Determine the [X, Y] coordinate at the center of the cell enclosing the given text.  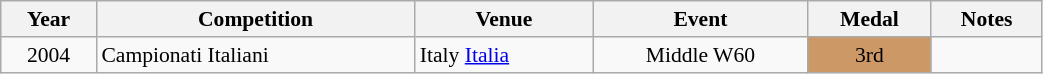
3rd [870, 55]
Year [49, 19]
Venue [504, 19]
Competition [255, 19]
Notes [986, 19]
2004 [49, 55]
Italy Italia [504, 55]
Middle W60 [700, 55]
Campionati Italiani [255, 55]
Medal [870, 19]
Event [700, 19]
